Output the (x, y) coordinate of the center of the cell containing the given text.  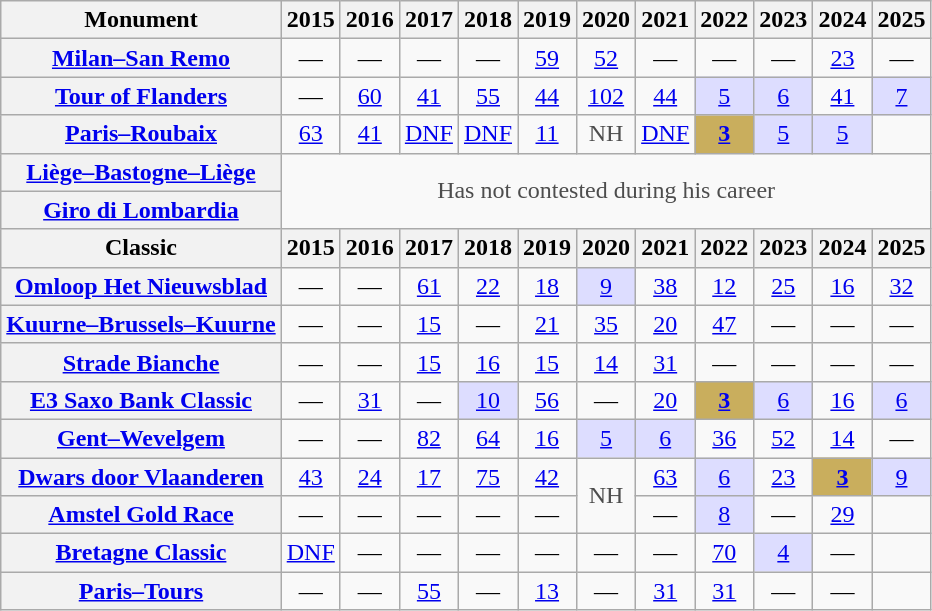
36 (724, 438)
102 (606, 96)
Paris–Tours (141, 591)
11 (548, 134)
Tour of Flanders (141, 96)
17 (428, 477)
35 (606, 324)
Dwars door Vlaanderen (141, 477)
E3 Saxo Bank Classic (141, 400)
12 (724, 286)
Giro di Lombardia (141, 210)
38 (666, 286)
43 (310, 477)
47 (724, 324)
25 (784, 286)
29 (842, 515)
Amstel Gold Race (141, 515)
8 (724, 515)
64 (488, 438)
Kuurne–Brussels–Kuurne (141, 324)
Paris–Roubaix (141, 134)
Bretagne Classic (141, 553)
24 (370, 477)
Has not contested during his career (606, 191)
10 (488, 400)
Milan–San Remo (141, 58)
32 (902, 286)
42 (548, 477)
70 (724, 553)
Gent–Wevelgem (141, 438)
Strade Bianche (141, 362)
4 (784, 553)
56 (548, 400)
7 (902, 96)
82 (428, 438)
Omloop Het Nieuwsblad (141, 286)
61 (428, 286)
75 (488, 477)
Liège–Bastogne–Liège (141, 172)
60 (370, 96)
Classic (141, 248)
Monument (141, 20)
13 (548, 591)
21 (548, 324)
18 (548, 286)
59 (548, 58)
22 (488, 286)
